Determine the [x, y] coordinate at the center of the cell enclosing the given text.  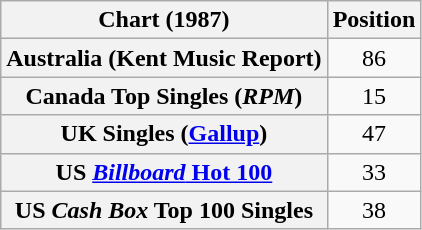
US Cash Box Top 100 Singles [164, 210]
Chart (1987) [164, 20]
US Billboard Hot 100 [164, 172]
Position [374, 20]
Australia (Kent Music Report) [164, 58]
38 [374, 210]
15 [374, 96]
Canada Top Singles (RPM) [164, 96]
86 [374, 58]
47 [374, 134]
UK Singles (Gallup) [164, 134]
33 [374, 172]
